Pinpoint the cell where the given text exists, returning its (x, y) midpoint coordinate. 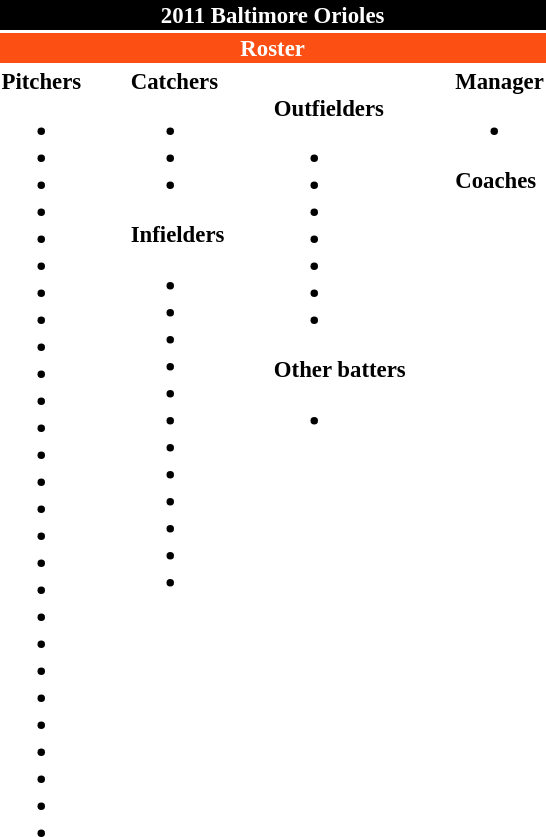
Roster (272, 48)
2011 Baltimore Orioles (272, 15)
